Determine the [x, y] coordinate at the center of the cell enclosing the given text.  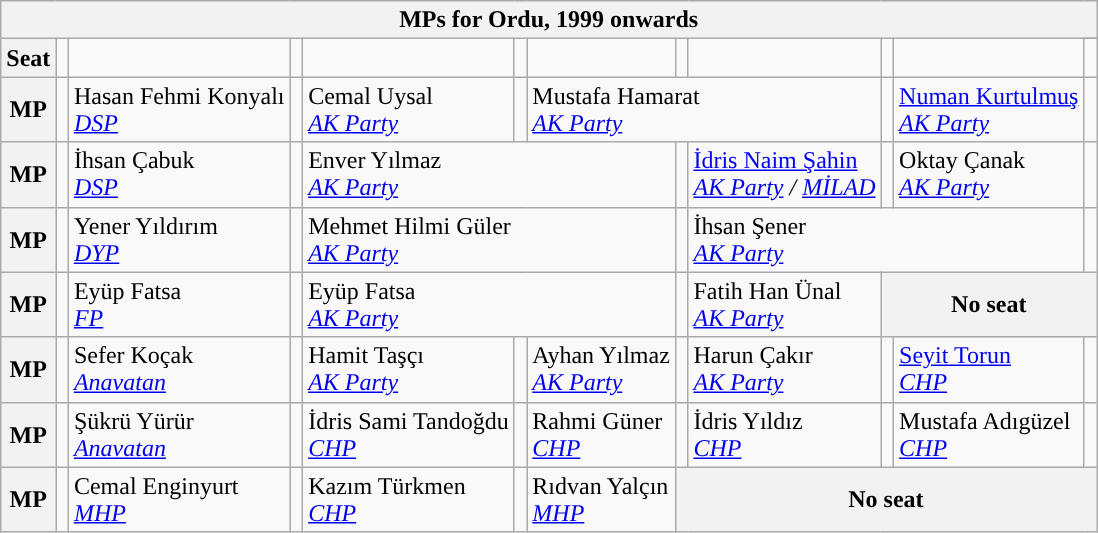
MPs for Ordu, 1999 onwards [549, 20]
Rıdvan YalçınMHP [602, 500]
Rahmi GünerCHP [602, 434]
Sefer KoçakAnavatan [179, 370]
Enver YılmazAK Party [490, 174]
Seyit TorunCHP [989, 370]
Cemal UysalAK Party [409, 110]
Harun ÇakırAK Party [784, 370]
Ayhan YılmazAK Party [602, 370]
İdris Naim ŞahinAK Party / MİLAD [784, 174]
Yener YıldırımDYP [179, 240]
Eyüp FatsaAK Party [490, 304]
Hasan Fehmi KonyalıDSP [179, 110]
Oktay ÇanakAK Party [989, 174]
İdris Sami TandoğduCHP [409, 434]
Seat [28, 58]
Şükrü YürürAnavatan [179, 434]
Fatih Han ÜnalAK Party [784, 304]
Cemal EnginyurtMHP [179, 500]
Mustafa AdıgüzelCHP [989, 434]
İhsan ŞenerAK Party [886, 240]
Hamit TaşçıAK Party [409, 370]
Mehmet Hilmi GülerAK Party [490, 240]
Mustafa HamaratAK Party [704, 110]
Kazım TürkmenCHP [409, 500]
İhsan ÇabukDSP [179, 174]
Numan KurtulmuşAK Party [989, 110]
Eyüp FatsaFP [179, 304]
İdris YıldızCHP [784, 434]
